Locate the cell with the specified text and output its [x, y] center coordinate. 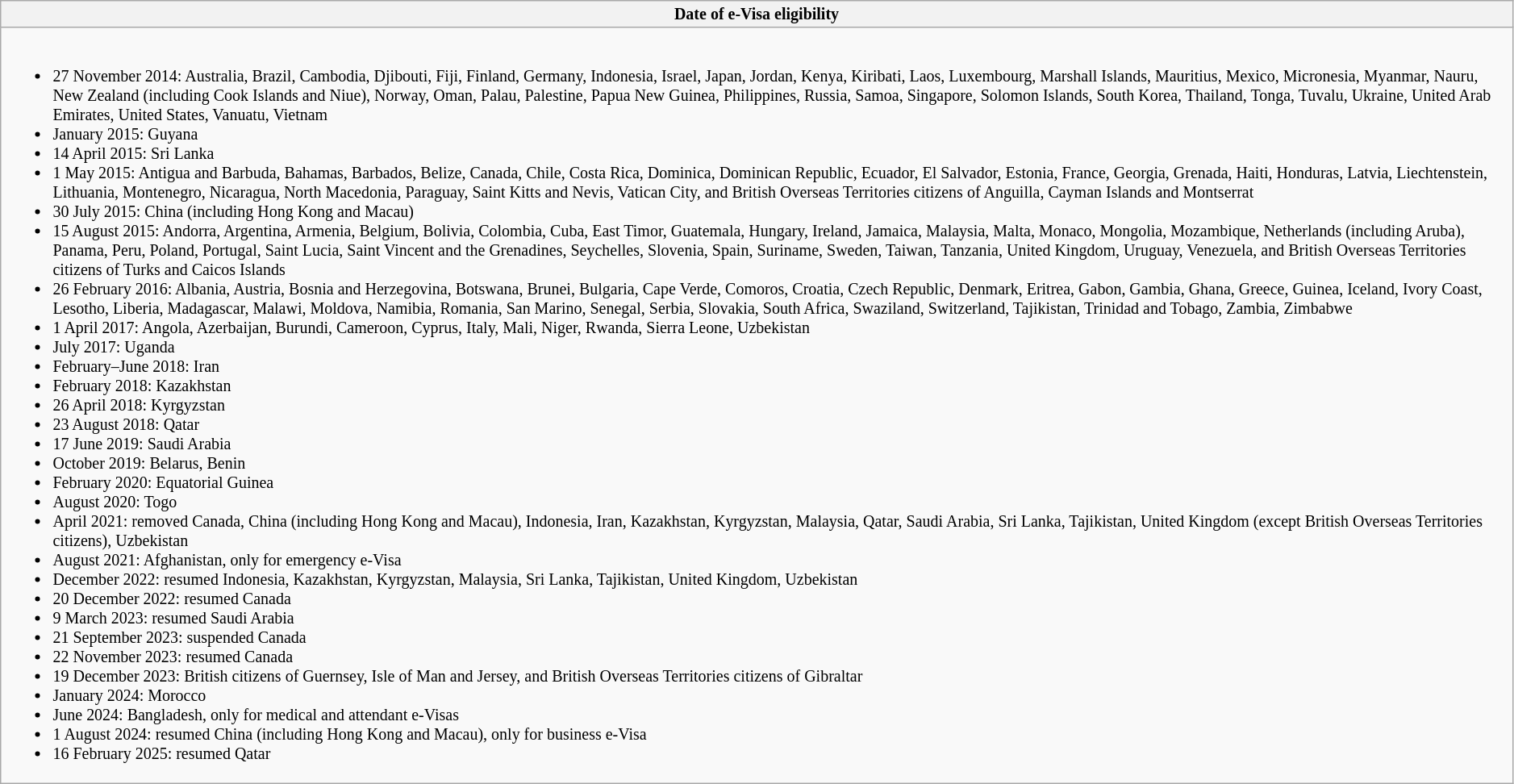
Date of e-Visa eligibility [757, 15]
